Find where the given text appears and provide that cell's center as (X, Y) coordinate. 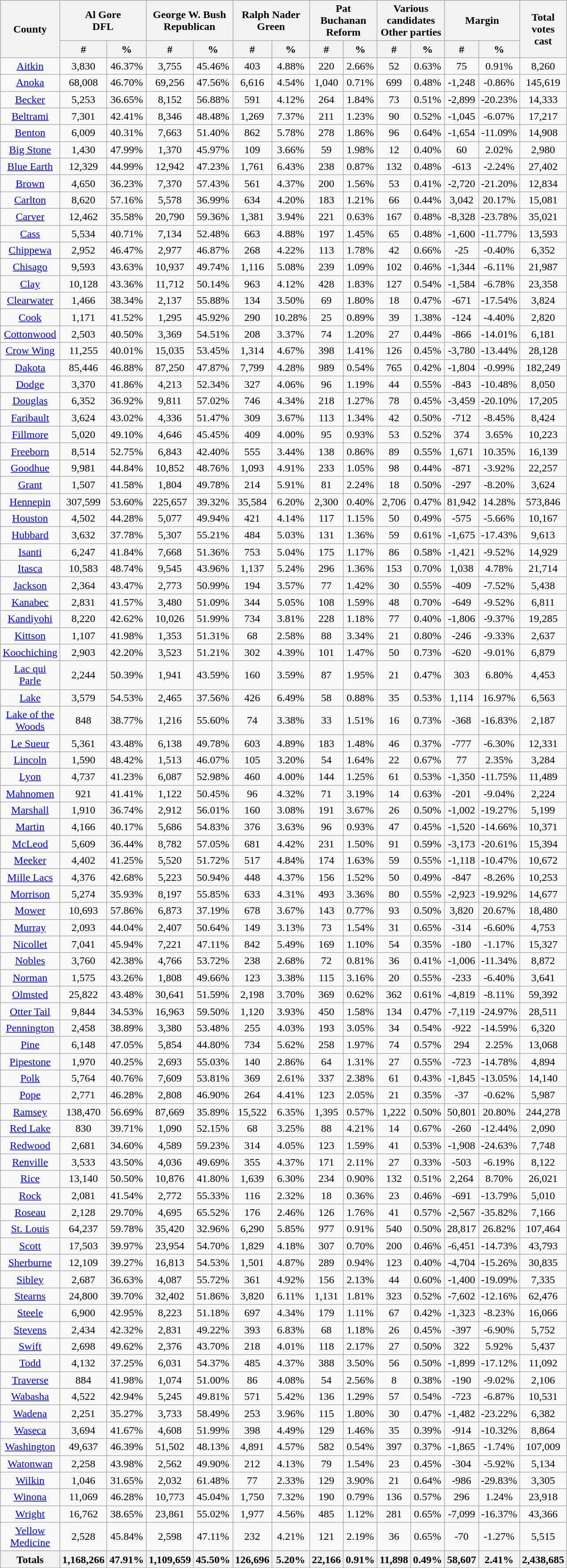
16 (394, 720)
153 (394, 569)
1.48% (360, 743)
428 (326, 284)
Pine (30, 1045)
28,817 (462, 1229)
53.81% (213, 1078)
2,438,685 (543, 1559)
47.91% (127, 1559)
2,137 (170, 301)
-922 (462, 1028)
Douglas (30, 401)
22,166 (326, 1559)
2,090 (543, 1129)
11,489 (543, 777)
4.01% (291, 1347)
48.76% (213, 468)
102 (394, 267)
234 (326, 1179)
3,042 (462, 200)
1,216 (170, 720)
20.80% (499, 1112)
2.35% (499, 760)
388 (326, 1363)
212 (252, 1464)
-1,654 (462, 133)
-397 (462, 1330)
1,137 (252, 569)
-233 (462, 978)
39.97% (127, 1246)
3,641 (543, 978)
45.97% (213, 150)
Cass (30, 234)
3.94% (291, 217)
30,641 (170, 994)
1.78% (360, 250)
2,032 (170, 1480)
43.59% (213, 675)
34.53% (127, 1011)
193 (326, 1028)
107,464 (543, 1229)
4.67% (291, 351)
9,811 (170, 401)
42.40% (213, 451)
1,501 (252, 1262)
Chisago (30, 267)
3,830 (84, 66)
3.65% (499, 434)
6.35% (291, 1112)
55.03% (213, 1061)
41.52% (127, 317)
35,584 (252, 501)
0.87% (360, 166)
Lake of the Woods (30, 720)
-7,119 (462, 1011)
-3.92% (499, 468)
4.41% (291, 1095)
6,879 (543, 652)
699 (394, 83)
1.23% (360, 116)
22,257 (543, 468)
3.63% (291, 827)
Nobles (30, 961)
884 (84, 1380)
145,619 (543, 83)
Cottonwood (30, 334)
3.44% (291, 451)
-23.78% (499, 217)
46.88% (127, 368)
56.01% (213, 810)
8 (394, 1380)
-5.66% (499, 519)
52.98% (213, 777)
5.62% (291, 1045)
43.36% (127, 284)
12 (394, 150)
47 (394, 827)
43,366 (543, 1514)
42.32% (127, 1330)
1,671 (462, 451)
1,040 (326, 83)
-1,804 (462, 368)
62,476 (543, 1296)
55.21% (213, 535)
49.66% (213, 978)
Chippewa (30, 250)
244,278 (543, 1112)
40.71% (127, 234)
40.76% (127, 1078)
49.90% (213, 1464)
43,793 (543, 1246)
-8.20% (499, 485)
6,138 (170, 743)
921 (84, 794)
6.49% (291, 698)
3,579 (84, 698)
-8.11% (499, 994)
19,285 (543, 619)
2.58% (291, 636)
255 (252, 1028)
Itasca (30, 569)
4.56% (291, 1514)
Roseau (30, 1212)
3,533 (84, 1162)
-20.10% (499, 401)
-866 (462, 334)
6,382 (543, 1413)
43.63% (127, 267)
14,140 (543, 1078)
40.01% (127, 351)
6,843 (170, 451)
-0.86% (499, 83)
Blue Earth (30, 166)
4.20% (291, 200)
50.45% (213, 794)
697 (252, 1313)
14,333 (543, 99)
8,424 (543, 418)
4,737 (84, 777)
573,846 (543, 501)
107,009 (543, 1447)
2,820 (543, 317)
Traverse (30, 1380)
39.32% (213, 501)
2.25% (499, 1045)
56.69% (127, 1112)
51.72% (213, 861)
22 (394, 760)
-1,520 (462, 827)
50.50% (127, 1179)
1,171 (84, 317)
-0.40% (499, 250)
14,677 (543, 894)
89 (394, 451)
44.80% (213, 1045)
-671 (462, 301)
2,300 (326, 501)
Stearns (30, 1296)
8,220 (84, 619)
Anoka (30, 83)
Carlton (30, 200)
1,513 (170, 760)
8,620 (84, 200)
Kanabec (30, 602)
1.51% (360, 720)
327 (252, 384)
2,198 (252, 994)
37.56% (213, 698)
233 (326, 468)
1.84% (360, 99)
47.87% (213, 368)
-11.77% (499, 234)
4.31% (291, 894)
-4,819 (462, 994)
140 (252, 1061)
842 (252, 944)
42.20% (127, 652)
1,829 (252, 1246)
54.70% (213, 1246)
8,122 (543, 1162)
-10.48% (499, 384)
228 (326, 619)
51.86% (213, 1296)
20,790 (170, 217)
50.39% (127, 675)
-6.19% (499, 1162)
-190 (462, 1380)
35,021 (543, 217)
Watonwan (30, 1464)
-843 (462, 384)
0.89% (360, 317)
Kandiyohi (30, 619)
1.52% (360, 877)
3,824 (543, 301)
-9.33% (499, 636)
5,253 (84, 99)
5,274 (84, 894)
2,187 (543, 720)
5,020 (84, 434)
28,128 (543, 351)
47.05% (127, 1045)
-37 (462, 1095)
16.97% (499, 698)
1,761 (252, 166)
Al GoreDFL (103, 21)
603 (252, 743)
3.59% (291, 675)
55.33% (213, 1196)
4,695 (170, 1212)
2,952 (84, 250)
46 (394, 743)
-2,567 (462, 1212)
3,760 (84, 961)
Cook (30, 317)
-2,720 (462, 183)
361 (252, 1279)
2.02% (499, 150)
258 (326, 1045)
5,854 (170, 1045)
6,811 (543, 602)
7.32% (291, 1497)
Clearwater (30, 301)
Yellow Medicine (30, 1536)
8,260 (543, 66)
3.36% (360, 894)
-1,584 (462, 284)
225,657 (170, 501)
57 (394, 1397)
Swift (30, 1347)
-9.01% (499, 652)
1,639 (252, 1179)
-2.24% (499, 166)
57.05% (213, 844)
4,646 (170, 434)
2,264 (462, 1179)
3.37% (291, 334)
41.67% (127, 1430)
-20.61% (499, 844)
66 (394, 200)
4,650 (84, 183)
0.66% (427, 250)
27,402 (543, 166)
1.27% (360, 401)
1,222 (394, 1112)
4.57% (291, 1447)
1.97% (360, 1045)
3.90% (360, 1480)
2,106 (543, 1380)
87 (326, 675)
4,894 (543, 1061)
174 (326, 861)
Brown (30, 183)
-847 (462, 877)
5.85% (291, 1229)
2.33% (291, 1480)
5.91% (291, 485)
0.60% (427, 1279)
-14.78% (499, 1061)
-6.60% (499, 928)
977 (326, 1229)
253 (252, 1413)
10,128 (84, 284)
190 (326, 1497)
1,116 (252, 267)
55.88% (213, 301)
-620 (462, 652)
10,167 (543, 519)
Isanti (30, 552)
0.90% (360, 1179)
43.96% (213, 569)
4,589 (170, 1145)
138,470 (84, 1112)
4.49% (291, 1430)
1.58% (360, 1011)
98 (394, 468)
582 (326, 1447)
-1,323 (462, 1313)
2,081 (84, 1196)
2,773 (170, 585)
-2,899 (462, 99)
5,438 (543, 585)
7,609 (170, 1078)
46.37% (127, 66)
Goodhue (30, 468)
McLeod (30, 844)
460 (252, 777)
10.28% (291, 317)
-914 (462, 1430)
44.84% (127, 468)
7,668 (170, 552)
78 (394, 401)
9,593 (84, 267)
67 (394, 1313)
Olmsted (30, 994)
6.11% (291, 1296)
314 (252, 1145)
376 (252, 827)
1,090 (170, 1129)
55.85% (213, 894)
64,237 (84, 1229)
-1,002 (462, 810)
87,250 (170, 368)
2.61% (291, 1078)
167 (394, 217)
71 (326, 794)
40.25% (127, 1061)
Various candidatesOther parties (411, 21)
2,251 (84, 1413)
39.70% (127, 1296)
362 (394, 994)
-1,899 (462, 1363)
17,217 (543, 116)
1,168,266 (84, 1559)
753 (252, 552)
-0.62% (499, 1095)
426 (252, 698)
374 (462, 434)
5,534 (84, 234)
43.02% (127, 418)
2,698 (84, 1347)
Ralph NaderGreen (271, 21)
182,249 (543, 368)
4.87% (291, 1262)
1.31% (360, 1061)
-246 (462, 636)
7,370 (170, 183)
54.51% (213, 334)
51.00% (213, 1380)
220 (326, 66)
11,255 (84, 351)
51.40% (213, 133)
2.41% (499, 1559)
31 (394, 928)
1,575 (84, 978)
1,074 (170, 1380)
1.83% (360, 284)
10,852 (170, 468)
-24.97% (499, 1011)
-6.87% (499, 1397)
0.38% (427, 1380)
848 (84, 720)
36.65% (127, 99)
0.79% (360, 1497)
191 (326, 810)
143 (326, 911)
5,520 (170, 861)
44.99% (127, 166)
-1,675 (462, 535)
1.45% (360, 234)
4.06% (291, 384)
-9.04% (499, 794)
281 (394, 1514)
3,284 (543, 760)
765 (394, 368)
1,466 (84, 301)
4.08% (291, 1380)
1.05% (360, 468)
6.20% (291, 501)
571 (252, 1397)
57.02% (213, 401)
58 (326, 698)
4.03% (291, 1028)
9,545 (170, 569)
35,420 (170, 1229)
23,358 (543, 284)
69,256 (170, 83)
5.03% (291, 535)
5,437 (543, 1347)
1.42% (360, 585)
17,205 (543, 401)
2.38% (360, 1078)
31.65% (127, 1480)
51.21% (213, 652)
117 (326, 519)
1.50% (360, 844)
963 (252, 284)
3,523 (170, 652)
1.20% (360, 334)
2.11% (360, 1162)
108 (326, 602)
52 (394, 66)
4,522 (84, 1397)
51,502 (170, 1447)
39.27% (127, 1262)
1.10% (360, 944)
2,528 (84, 1536)
69 (326, 301)
64 (326, 1061)
-297 (462, 485)
Lincoln (30, 760)
118 (326, 1347)
7,134 (170, 234)
Murray (30, 928)
41.58% (127, 485)
-260 (462, 1129)
4.28% (291, 368)
-2,923 (462, 894)
4.92% (291, 1279)
4.05% (291, 1145)
517 (252, 861)
Lyon (30, 777)
75 (462, 66)
-14.73% (499, 1246)
1,131 (326, 1296)
-1,118 (462, 861)
-7.52% (499, 585)
179 (326, 1313)
322 (462, 1347)
3.57% (291, 585)
6,563 (543, 698)
1,507 (84, 485)
2,808 (170, 1095)
5.92% (499, 1347)
4.22% (291, 250)
45.84% (127, 1536)
0.80% (427, 636)
208 (252, 334)
171 (326, 1162)
Red Lake (30, 1129)
11,712 (170, 284)
2.56% (360, 1380)
1,977 (252, 1514)
6,181 (543, 334)
59.78% (127, 1229)
-6,451 (462, 1246)
4,336 (170, 418)
5,134 (543, 1464)
1,941 (170, 675)
101 (326, 652)
49,637 (84, 1447)
663 (252, 234)
Lake (30, 698)
46.90% (213, 1095)
Carver (30, 217)
4.18% (291, 1246)
3,694 (84, 1430)
1,395 (326, 1112)
58.49% (213, 1413)
0.94% (360, 1262)
-17.12% (499, 1363)
51.47% (213, 418)
10,026 (170, 619)
45.92% (213, 317)
0.43% (427, 1078)
2,458 (84, 1028)
29.70% (127, 1212)
Le Sueur (30, 743)
Koochiching (30, 652)
46.07% (213, 760)
Aitkin (30, 66)
44.28% (127, 519)
46.70% (127, 83)
-9.02% (499, 1380)
-1,482 (462, 1413)
1.56% (360, 183)
24,800 (84, 1296)
4.42% (291, 844)
4,166 (84, 827)
-23.22% (499, 1413)
591 (252, 99)
344 (252, 602)
Totals (30, 1559)
4,453 (543, 675)
Todd (30, 1363)
633 (252, 894)
Becker (30, 99)
30,835 (543, 1262)
7,221 (170, 944)
-649 (462, 602)
9,613 (543, 535)
6.80% (499, 675)
5,752 (543, 1330)
8,864 (543, 1430)
-8.45% (499, 418)
59,392 (543, 994)
41.41% (127, 794)
7,663 (170, 133)
95 (326, 434)
51.36% (213, 552)
60 (462, 150)
Polk (30, 1078)
8,514 (84, 451)
2.68% (291, 961)
Pat BuchananReform (343, 21)
38.65% (127, 1514)
3,380 (170, 1028)
-368 (462, 720)
25 (326, 317)
-613 (462, 166)
41.80% (213, 1179)
-14.01% (499, 334)
8,152 (170, 99)
47.56% (213, 83)
Scott (30, 1246)
268 (252, 250)
15,394 (543, 844)
397 (394, 1447)
-70 (462, 1536)
-1,908 (462, 1145)
1.34% (360, 418)
48.74% (127, 569)
Mower (30, 911)
-7,602 (462, 1296)
Sherburne (30, 1262)
43.50% (127, 1162)
2,562 (170, 1464)
46.39% (127, 1447)
3,632 (84, 535)
2,128 (84, 1212)
Hennepin (30, 501)
Houston (30, 519)
42.62% (127, 619)
830 (84, 1129)
36.92% (127, 401)
0.58% (427, 552)
37.78% (127, 535)
561 (252, 183)
393 (252, 1330)
403 (252, 66)
65.52% (213, 1212)
5,686 (170, 827)
-314 (462, 928)
-17.43% (499, 535)
239 (326, 267)
144 (326, 777)
1,910 (84, 810)
5,245 (170, 1397)
42.38% (127, 961)
35.27% (127, 1413)
5.08% (291, 267)
12,109 (84, 1262)
2.46% (291, 1212)
-11.34% (499, 961)
5,223 (170, 877)
16,963 (170, 1011)
0.33% (427, 1162)
0.36% (360, 1196)
4,502 (84, 519)
232 (252, 1536)
Otter Tail (30, 1011)
49.81% (213, 1397)
0.86% (360, 451)
10,937 (170, 267)
72 (326, 961)
2.05% (360, 1095)
289 (326, 1262)
2,598 (170, 1536)
5.05% (291, 602)
2.17% (360, 1347)
1,970 (84, 1061)
-1,845 (462, 1078)
6,247 (84, 552)
34.60% (127, 1145)
3.25% (291, 1129)
-8,328 (462, 217)
41.84% (127, 552)
1,295 (170, 317)
Ramsey (30, 1112)
307,599 (84, 501)
45.94% (127, 944)
23,954 (170, 1246)
194 (252, 585)
Stevens (30, 1330)
Freeborn (30, 451)
55.72% (213, 1279)
43.26% (127, 978)
2.19% (360, 1536)
10,693 (84, 911)
409 (252, 434)
50,801 (462, 1112)
7,041 (84, 944)
126,696 (252, 1559)
3.66% (291, 150)
493 (326, 894)
4,402 (84, 861)
38.34% (127, 301)
Martin (30, 827)
5,515 (543, 1536)
2,465 (170, 698)
1,314 (252, 351)
54.37% (213, 1363)
1,804 (170, 485)
294 (462, 1045)
2.13% (360, 1279)
221 (326, 217)
1,109,659 (170, 1559)
-12.44% (499, 1129)
10,531 (543, 1397)
678 (252, 911)
197 (326, 234)
12,942 (170, 166)
1.38% (427, 317)
8,050 (543, 384)
40.31% (127, 133)
51.31% (213, 636)
5.49% (291, 944)
49.22% (213, 1330)
0.39% (427, 1430)
5,987 (543, 1095)
448 (252, 877)
Margin (482, 21)
484 (252, 535)
-14.59% (499, 1028)
1,381 (252, 217)
3.81% (291, 619)
23,918 (543, 1497)
1.17% (360, 552)
-15.26% (499, 1262)
10,583 (84, 569)
421 (252, 519)
8,223 (170, 1313)
Winona (30, 1497)
21,987 (543, 267)
-17.54% (499, 301)
1,093 (252, 468)
3.08% (291, 810)
1,353 (170, 636)
36.23% (127, 183)
32.96% (213, 1229)
53.45% (213, 351)
48.48% (213, 116)
57.43% (213, 183)
1.95% (360, 675)
-986 (462, 1480)
39 (394, 317)
-4.40% (499, 317)
-6.07% (499, 116)
-6.11% (499, 267)
-1,600 (462, 234)
337 (326, 1078)
-20.23% (499, 99)
6,320 (543, 1028)
-871 (462, 468)
309 (252, 418)
355 (252, 1162)
Faribault (30, 418)
4,766 (170, 961)
10,223 (543, 434)
138 (326, 451)
49.10% (127, 434)
58,607 (462, 1559)
105 (252, 760)
0.88% (360, 698)
1.15% (360, 519)
12,329 (84, 166)
21,714 (543, 569)
52.75% (127, 451)
-19.09% (499, 1279)
45.46% (213, 66)
-11.09% (499, 133)
11,898 (394, 1559)
4.39% (291, 652)
5,010 (543, 1196)
Pope (30, 1095)
53.72% (213, 961)
6,873 (170, 911)
91 (394, 844)
9,844 (84, 1011)
-1,865 (462, 1447)
13,140 (84, 1179)
10.35% (499, 451)
3,305 (543, 1480)
16,066 (543, 1313)
214 (252, 485)
George W. BushRepublican (189, 21)
5,307 (170, 535)
-6.78% (499, 284)
41.23% (127, 777)
7,799 (252, 368)
Grant (30, 485)
Rock (30, 1196)
11,092 (543, 1363)
57.86% (127, 911)
Waseca (30, 1430)
211 (326, 116)
3,480 (170, 602)
59.50% (213, 1011)
2,224 (543, 794)
Benton (30, 133)
23,861 (170, 1514)
2,977 (170, 250)
20.67% (499, 911)
Lac qui Parle (30, 675)
231 (326, 844)
43.98% (127, 1464)
1.09% (360, 267)
3.93% (291, 1011)
County (30, 29)
Rice (30, 1179)
38.77% (127, 720)
16,139 (543, 451)
5,199 (543, 810)
93 (394, 911)
Redwood (30, 1145)
4.89% (291, 743)
2.32% (291, 1196)
-35.82% (499, 1212)
-19.92% (499, 894)
4.78% (499, 569)
3.13% (291, 928)
1.25% (360, 777)
1.76% (360, 1212)
Pipestone (30, 1061)
0.62% (360, 994)
36.44% (127, 844)
5.04% (291, 552)
8,346 (170, 116)
41.54% (127, 1196)
450 (326, 1011)
7.37% (291, 116)
Washington (30, 1447)
52.48% (213, 234)
1.24% (499, 1497)
5.20% (291, 1559)
-6.90% (499, 1330)
1.46% (360, 1430)
16,813 (170, 1262)
42.68% (127, 877)
Wadena (30, 1413)
Kittson (30, 636)
65 (394, 234)
Morrison (30, 894)
1.47% (360, 652)
Dakota (30, 368)
-0.99% (499, 368)
47.23% (213, 166)
36.74% (127, 810)
-5.92% (499, 1464)
5,764 (84, 1078)
-6.30% (499, 743)
18,480 (543, 911)
2,771 (84, 1095)
Pennington (30, 1028)
6.43% (291, 166)
6,009 (84, 133)
6,900 (84, 1313)
2,706 (394, 501)
-1.74% (499, 1447)
109 (252, 150)
1,107 (84, 636)
2,258 (84, 1464)
4,132 (84, 1363)
49.62% (127, 1347)
-1,350 (462, 777)
50.99% (213, 585)
-691 (462, 1196)
-11.75% (499, 777)
1.63% (360, 861)
13,068 (543, 1045)
10,371 (543, 827)
39.71% (127, 1129)
169 (326, 944)
-9.37% (499, 619)
Wright (30, 1514)
-201 (462, 794)
Mille Lacs (30, 877)
-1,421 (462, 552)
15,081 (543, 200)
48.13% (213, 1447)
-16.83% (499, 720)
-13.05% (499, 1078)
48.42% (127, 760)
-3,459 (462, 401)
-409 (462, 585)
-503 (462, 1162)
-1.17% (499, 944)
41.25% (127, 861)
116 (252, 1196)
3.05% (360, 1028)
-3,780 (462, 351)
-712 (462, 418)
Big Stone (30, 150)
36.99% (213, 200)
40.17% (127, 827)
49.74% (213, 267)
-13.44% (499, 351)
45.50% (213, 1559)
Jackson (30, 585)
681 (252, 844)
Norman (30, 978)
Nicollet (30, 944)
290 (252, 317)
26.82% (499, 1229)
28,511 (543, 1011)
St. Louis (30, 1229)
33 (326, 720)
4,087 (170, 1279)
Meeker (30, 861)
-19.27% (499, 810)
43.47% (127, 585)
35.93% (127, 894)
6.30% (291, 1179)
37.19% (213, 911)
5,609 (84, 844)
20 (394, 978)
50.14% (213, 284)
4,036 (170, 1162)
-24.63% (499, 1145)
634 (252, 200)
4,608 (170, 1430)
48 (394, 602)
15,522 (252, 1112)
3,370 (84, 384)
2,980 (543, 150)
8,197 (170, 894)
20.17% (499, 200)
6,148 (84, 1045)
-1,045 (462, 116)
-1,344 (462, 267)
5,077 (170, 519)
Fillmore (30, 434)
1,114 (462, 698)
14.28% (499, 501)
-4,704 (462, 1262)
-13.79% (499, 1196)
1.19% (360, 384)
-124 (462, 317)
6,031 (170, 1363)
1,269 (252, 116)
-1,006 (462, 961)
3.96% (291, 1413)
5,578 (170, 200)
35.89% (213, 1112)
9,981 (84, 468)
-10.32% (499, 1430)
53.48% (213, 1028)
Sibley (30, 1279)
555 (252, 451)
1,370 (170, 150)
-10.47% (499, 861)
1,430 (84, 150)
11,069 (84, 1497)
4,213 (170, 384)
81,942 (462, 501)
Dodge (30, 384)
Total votes cast (543, 29)
12,331 (543, 743)
55.60% (213, 720)
7,301 (84, 116)
36.63% (127, 1279)
46.47% (127, 250)
79 (326, 1464)
1.11% (360, 1313)
2,903 (84, 652)
-14.66% (499, 827)
50.94% (213, 877)
2.86% (291, 1061)
53.60% (127, 501)
4,376 (84, 877)
8,782 (170, 844)
175 (326, 552)
1,038 (462, 569)
2,912 (170, 810)
-7,099 (462, 1514)
Beltrami (30, 116)
307 (326, 1246)
10,876 (170, 1179)
14,929 (543, 552)
-1,248 (462, 83)
46.87% (213, 250)
90 (394, 116)
51.18% (213, 1313)
42.41% (127, 116)
5.24% (291, 569)
4.54% (291, 83)
6,616 (252, 83)
131 (326, 535)
2,772 (170, 1196)
35.58% (127, 217)
-1.27% (499, 1536)
26,021 (543, 1179)
10,253 (543, 877)
Crow Wing (30, 351)
2,093 (84, 928)
303 (462, 675)
0.81% (360, 961)
-3,173 (462, 844)
-16.37% (499, 1514)
2.66% (360, 66)
47.99% (127, 150)
2,503 (84, 334)
-1,806 (462, 619)
Wabasha (30, 1397)
45.04% (213, 1497)
41.57% (127, 602)
989 (326, 368)
87,669 (170, 1112)
14,908 (543, 133)
56.88% (213, 99)
176 (252, 1212)
15,035 (170, 351)
6,087 (170, 777)
1.41% (360, 351)
0.77% (360, 911)
278 (326, 133)
2,407 (170, 928)
1.12% (360, 1514)
Renville (30, 1162)
-1,400 (462, 1279)
4,753 (543, 928)
3.70% (291, 994)
12,834 (543, 183)
68,008 (84, 83)
2,687 (84, 1279)
10,773 (170, 1497)
32,402 (170, 1296)
540 (394, 1229)
-12.16% (499, 1296)
1,120 (252, 1011)
3.19% (360, 794)
59.23% (213, 1145)
-8.26% (499, 877)
59.36% (213, 217)
61.48% (213, 1480)
15,327 (543, 944)
51.09% (213, 602)
51.59% (213, 994)
4.91% (291, 468)
149 (252, 928)
746 (252, 401)
81 (326, 485)
10,672 (543, 861)
57.16% (127, 200)
8.70% (499, 1179)
Clay (30, 284)
2,364 (84, 585)
-575 (462, 519)
Hubbard (30, 535)
-21.20% (499, 183)
323 (394, 1296)
54.83% (213, 827)
Mahnomen (30, 794)
8,872 (543, 961)
7,748 (543, 1145)
44.04% (127, 928)
Wilkin (30, 1480)
3.16% (360, 978)
1,046 (84, 1480)
-304 (462, 1464)
Steele (30, 1313)
3,755 (170, 66)
3,369 (170, 334)
38.89% (127, 1028)
12,462 (84, 217)
2,693 (170, 1061)
1.21% (360, 200)
42.95% (127, 1313)
1.64% (360, 760)
-29.83% (499, 1480)
1,808 (170, 978)
-180 (462, 944)
2.24% (360, 485)
2,637 (543, 636)
85,446 (84, 368)
0.71% (360, 83)
862 (252, 133)
25,822 (84, 994)
37.25% (127, 1363)
43.70% (213, 1347)
7,166 (543, 1212)
49.69% (213, 1162)
4.84% (291, 861)
3.20% (291, 760)
55.02% (213, 1514)
-6.40% (499, 978)
7,335 (543, 1279)
3.34% (360, 636)
52.15% (213, 1129)
5.42% (291, 1397)
49.94% (213, 519)
4,891 (252, 1447)
1.86% (360, 133)
6,290 (252, 1229)
1,590 (84, 760)
17,503 (84, 1246)
127 (394, 284)
302 (252, 652)
0.59% (427, 844)
1.29% (360, 1397)
34 (394, 1028)
4.13% (291, 1464)
41.86% (127, 384)
4.14% (291, 519)
-777 (462, 743)
3,733 (170, 1413)
Marshall (30, 810)
52.34% (213, 384)
2,681 (84, 1145)
50.64% (213, 928)
121 (326, 1536)
1.98% (360, 150)
2,434 (84, 1330)
1,122 (170, 794)
6.83% (291, 1330)
-8.23% (499, 1313)
-25 (462, 250)
1,750 (252, 1497)
40.50% (127, 334)
45.45% (213, 434)
42.94% (127, 1397)
56 (394, 1363)
1.81% (360, 1296)
80 (394, 894)
4.32% (291, 794)
2,376 (170, 1347)
5,361 (84, 743)
2,244 (84, 675)
16,762 (84, 1514)
13,593 (543, 234)
5.78% (291, 133)
